Scan for the cell matching the given text and deliver its [X, Y] coordinate at center. 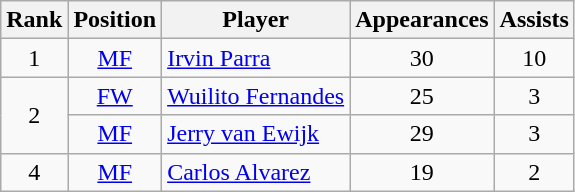
Jerry van Ewijk [256, 134]
25 [422, 96]
19 [422, 172]
Rank [34, 20]
Position [115, 20]
FW [115, 96]
1 [34, 58]
Player [256, 20]
Wuilito Fernandes [256, 96]
10 [534, 58]
Irvin Parra [256, 58]
Assists [534, 20]
4 [34, 172]
29 [422, 134]
Carlos Alvarez [256, 172]
30 [422, 58]
Appearances [422, 20]
